Provide the [x, y] coordinate of the cell's center where the given text is located.  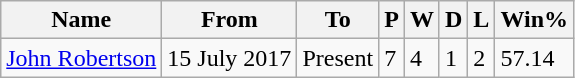
L [482, 20]
Name [82, 20]
57.14 [534, 58]
D [453, 20]
4 [422, 58]
To [338, 20]
Win% [534, 20]
2 [482, 58]
15 July 2017 [230, 58]
P [392, 20]
W [422, 20]
7 [392, 58]
John Robertson [82, 58]
1 [453, 58]
From [230, 20]
Present [338, 58]
